Locate the cell with the specified text and output its [x, y] center coordinate. 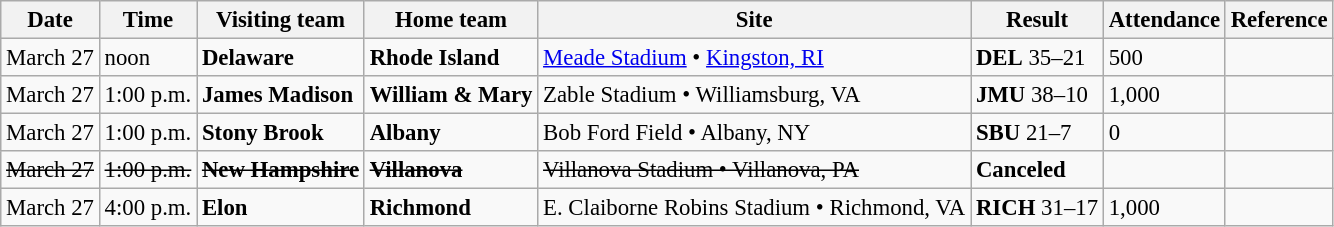
Villanova [450, 170]
4:00 p.m. [148, 208]
Zable Stadium • Williamsburg, VA [754, 95]
DEL 35–21 [1038, 58]
Albany [450, 133]
Stony Brook [281, 133]
0 [1164, 133]
Result [1038, 20]
Visiting team [281, 20]
E. Claiborne Robins Stadium • Richmond, VA [754, 208]
Bob Ford Field • Albany, NY [754, 133]
Time [148, 20]
Meade Stadium • Kingston, RI [754, 58]
JMU 38–10 [1038, 95]
Site [754, 20]
William & Mary [450, 95]
Home team [450, 20]
500 [1164, 58]
RICH 31–17 [1038, 208]
James Madison [281, 95]
Richmond [450, 208]
Date [50, 20]
Villanova Stadium • Villanova, PA [754, 170]
Delaware [281, 58]
Rhode Island [450, 58]
New Hampshire [281, 170]
noon [148, 58]
SBU 21–7 [1038, 133]
Reference [1279, 20]
Attendance [1164, 20]
Canceled [1038, 170]
Elon [281, 208]
